Find where the given text appears and provide that cell's center as [X, Y] coordinate. 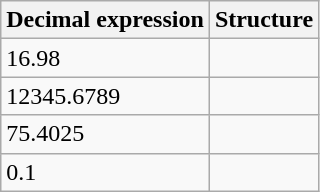
Decimal expression [106, 20]
75.4025 [106, 134]
0.1 [106, 172]
16.98 [106, 58]
12345.6789 [106, 96]
Structure [264, 20]
